Determine the [x, y] coordinate at the center of the cell enclosing the given text.  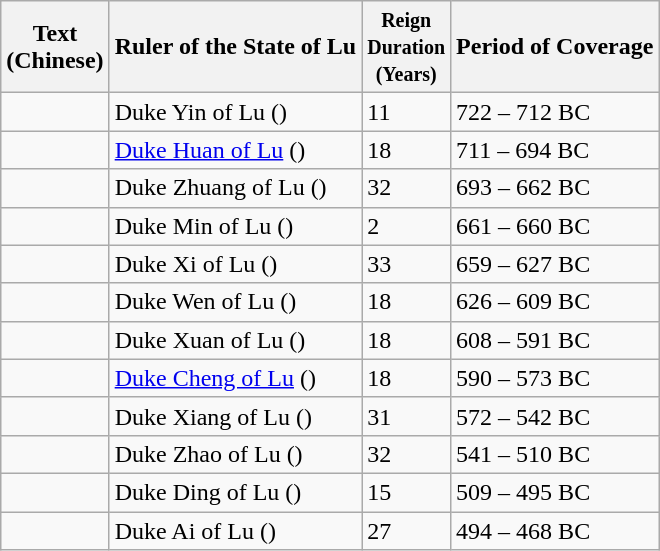
Period of Coverage [555, 47]
Duke Ding of Lu () [236, 492]
509 – 495 BC [555, 492]
15 [406, 492]
722 – 712 BC [555, 112]
572 – 542 BC [555, 416]
31 [406, 416]
659 – 627 BC [555, 264]
711 – 694 BC [555, 150]
Duke Huan of Lu () [236, 150]
Duke Yin of Lu () [236, 112]
Duke Zhuang of Lu () [236, 188]
541 – 510 BC [555, 454]
Duke Xuan of Lu () [236, 340]
Ruler of the State of Lu [236, 47]
Duke Zhao of Lu () [236, 454]
Duke Xiang of Lu () [236, 416]
Duke Wen of Lu () [236, 302]
Duke Cheng of Lu () [236, 378]
2 [406, 226]
27 [406, 531]
Duke Ai of Lu () [236, 531]
11 [406, 112]
494 – 468 BC [555, 531]
661 – 660 BC [555, 226]
626 – 609 BC [555, 302]
590 – 573 BC [555, 378]
33 [406, 264]
608 – 591 BC [555, 340]
Text(Chinese) [55, 47]
693 – 662 BC [555, 188]
Duke Xi of Lu () [236, 264]
ReignDuration(Years) [406, 47]
Duke Min of Lu () [236, 226]
